Output the (X, Y) coordinate of the center of the cell containing the given text.  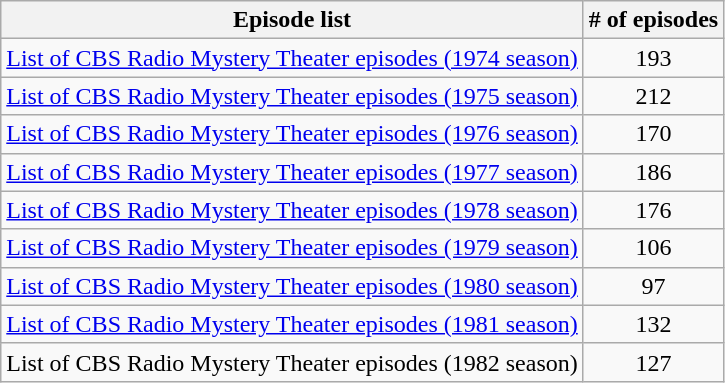
186 (653, 172)
176 (653, 210)
List of CBS Radio Mystery Theater episodes (1979 season) (292, 248)
List of CBS Radio Mystery Theater episodes (1974 season) (292, 58)
193 (653, 58)
List of CBS Radio Mystery Theater episodes (1982 season) (292, 362)
List of CBS Radio Mystery Theater episodes (1981 season) (292, 324)
List of CBS Radio Mystery Theater episodes (1976 season) (292, 134)
# of episodes (653, 20)
106 (653, 248)
List of CBS Radio Mystery Theater episodes (1978 season) (292, 210)
List of CBS Radio Mystery Theater episodes (1977 season) (292, 172)
97 (653, 286)
Episode list (292, 20)
List of CBS Radio Mystery Theater episodes (1975 season) (292, 96)
170 (653, 134)
132 (653, 324)
List of CBS Radio Mystery Theater episodes (1980 season) (292, 286)
212 (653, 96)
127 (653, 362)
